Determine the [X, Y] coordinate at the center of the cell enclosing the given text.  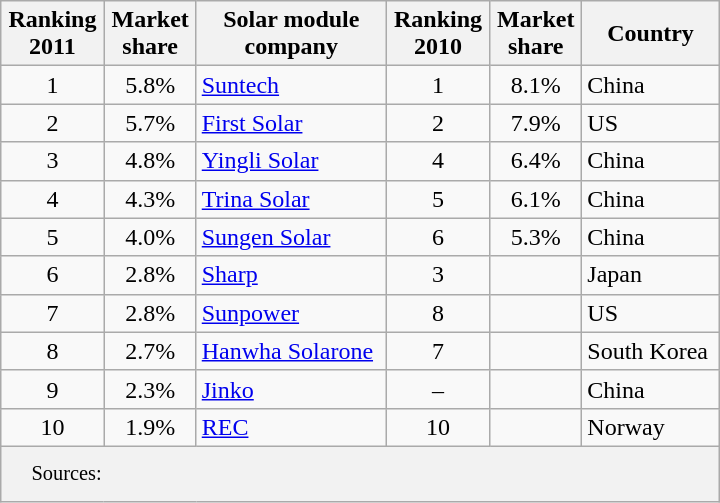
1.9% [150, 427]
7.9% [536, 123]
4.0% [150, 237]
9 [52, 389]
Sources: [360, 474]
Sunpower [291, 313]
4.8% [150, 161]
First Solar [291, 123]
South Korea [650, 351]
Trina Solar [291, 199]
Suntech [291, 85]
Norway [650, 427]
Ranking2011 [52, 34]
Japan [650, 275]
4.3% [150, 199]
Sungen Solar [291, 237]
Solar modulecompany [291, 34]
– [438, 389]
Country [650, 34]
Sharp [291, 275]
6.1% [536, 199]
2.3% [150, 389]
2.7% [150, 351]
5.7% [150, 123]
8.1% [536, 85]
Jinko [291, 389]
REC [291, 427]
6.4% [536, 161]
Yingli Solar [291, 161]
5.3% [536, 237]
Hanwha Solarone [291, 351]
5.8% [150, 85]
Ranking2010 [438, 34]
